Capture the cell that displays the provided text and extract its (x, y) central coordinate. 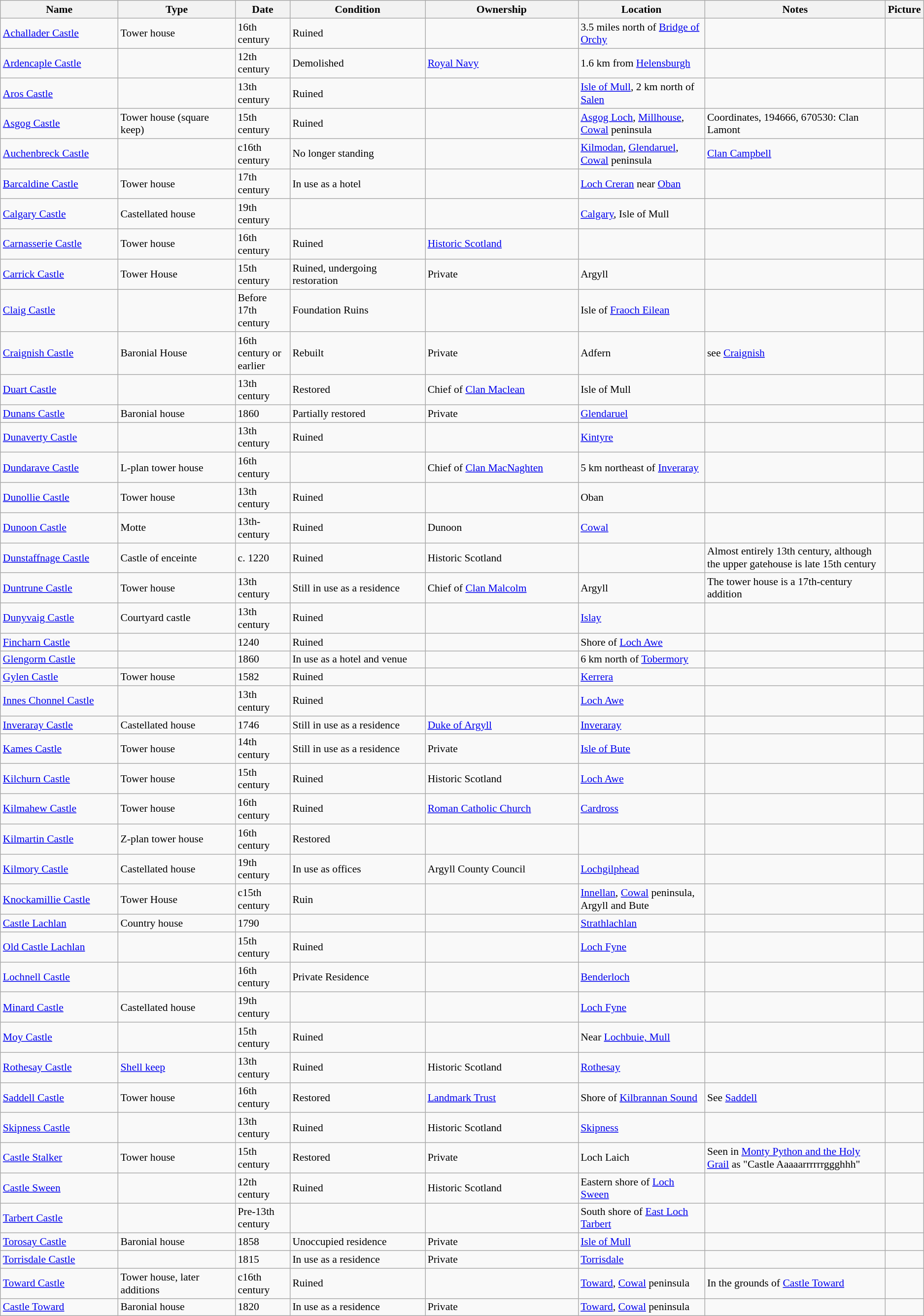
Moy Castle (59, 1037)
Dunoon (502, 527)
Roman Catholic Church (502, 809)
Castle Sween (59, 1188)
Old Castle Lachlan (59, 947)
16th century or earlier (263, 354)
South shore of East Loch Tarbert (642, 1218)
Skipness (642, 1128)
Kames Castle (59, 748)
Glengorm Castle (59, 659)
Castle Lachlan (59, 923)
Lochnell Castle (59, 977)
Loch Laich (642, 1158)
Fincharn Castle (59, 642)
17th century (263, 183)
5 km northeast of Inveraray (642, 467)
Partially restored (357, 414)
Date (263, 9)
Shore of Loch Awe (642, 642)
Duntrune Castle (59, 589)
Royal Navy (502, 63)
Shell keep (177, 1068)
Pre-13th century (263, 1218)
Z-plan tower house (177, 839)
Shore of Kilbrannan Sound (642, 1097)
1790 (263, 923)
Craignish Castle (59, 354)
Unoccupied residence (357, 1242)
Private Residence (357, 977)
Castle Toward (59, 1307)
Isle of Mull, 2 km north of Salen (642, 94)
Islay (642, 618)
Picture (905, 9)
c15th century (263, 899)
Dunaverty Castle (59, 438)
1746 (263, 725)
Innellan, Cowal peninsula, Argyll and Bute (642, 899)
Torosay Castle (59, 1242)
Carrick Castle (59, 274)
Minard Castle (59, 1007)
1858 (263, 1242)
Courtyard castle (177, 618)
Location (642, 9)
Motte (177, 527)
Achallader Castle (59, 34)
Name (59, 9)
Dunyvaig Castle (59, 618)
Seen in Monty Python and the Holy Grail as "Castle Aaaaarrrrrrggghhh" (795, 1158)
Calgary, Isle of Mull (642, 214)
Cowal (642, 527)
Tower house (square keep) (177, 123)
Almost entirely 13th century, although the upper gatehouse is late 15th century (795, 558)
Ownership (502, 9)
Ruined, undergoing restoration (357, 274)
In use as offices (357, 869)
The tower house is a 17th-century addition (795, 589)
Landmark Trust (502, 1097)
Asgog Loch, Millhouse, Cowal peninsula (642, 123)
Torrisdale (642, 1260)
Aros Castle (59, 94)
1582 (263, 677)
In use as a hotel (357, 183)
1.6 km from Helensburgh (642, 63)
Tower house, later additions (177, 1283)
Condition (357, 9)
Isle of Bute (642, 748)
Chief of Clan Malcolm (502, 589)
Glendaruel (642, 414)
Tarbert Castle (59, 1218)
Oban (642, 498)
Rebuilt (357, 354)
Adfern (642, 354)
L-plan tower house (177, 467)
Ruin (357, 899)
Cardross (642, 809)
Kilmartin Castle (59, 839)
see Craignish (795, 354)
Kilmodan, Glendaruel, Cowal peninsula (642, 154)
Castle Stalker (59, 1158)
Barcaldine Castle (59, 183)
No longer standing (357, 154)
Dunstaffnage Castle (59, 558)
Clan Campbell (795, 154)
Knockamillie Castle (59, 899)
14th century (263, 748)
6 km north of Tobermory (642, 659)
1815 (263, 1260)
Saddell Castle (59, 1097)
Castle of enceinte (177, 558)
Calgary Castle (59, 214)
In use as a hotel and venue (357, 659)
Auchenbreck Castle (59, 154)
Duart Castle (59, 389)
Loch Creran near Oban (642, 183)
Carnasserie Castle (59, 244)
Strathlachlan (642, 923)
Chief of Clan MacNaghten (502, 467)
Rothesay (642, 1068)
Asgog Castle (59, 123)
Near Lochbuie, Mull (642, 1037)
Toward Castle (59, 1283)
Dundarave Castle (59, 467)
Lochgilphead (642, 869)
Dunans Castle (59, 414)
Innes Chonnel Castle (59, 701)
Ardencaple Castle (59, 63)
Kilmahew Castle (59, 809)
Torrisdale Castle (59, 1260)
Kilmory Castle (59, 869)
Claig Castle (59, 311)
3.5 miles north of Bridge of Orchy (642, 34)
13th-century (263, 527)
Chief of Clan Maclean (502, 389)
Coordinates, 194666, 670530: Clan Lamont (795, 123)
Notes (795, 9)
Eastern shore of Loch Sween (642, 1188)
Argyll County Council (502, 869)
Type (177, 9)
Gylen Castle (59, 677)
In the grounds of Castle Toward (795, 1283)
Kilchurn Castle (59, 779)
Inveraray (642, 725)
Demolished (357, 63)
c. 1220 (263, 558)
Skipness Castle (59, 1128)
Kintyre (642, 438)
Inveraray Castle (59, 725)
1240 (263, 642)
See Saddell (795, 1097)
Duke of Argyll (502, 725)
Baronial House (177, 354)
Dunollie Castle (59, 498)
Isle of Fraoch Eilean (642, 311)
Dunoon Castle (59, 527)
Before 17th century (263, 311)
1820 (263, 1307)
Country house (177, 923)
Rothesay Castle (59, 1068)
Benderloch (642, 977)
Foundation Ruins (357, 311)
Kerrera (642, 677)
